From the cell containing the given text, extract its center point as [x, y] coordinate. 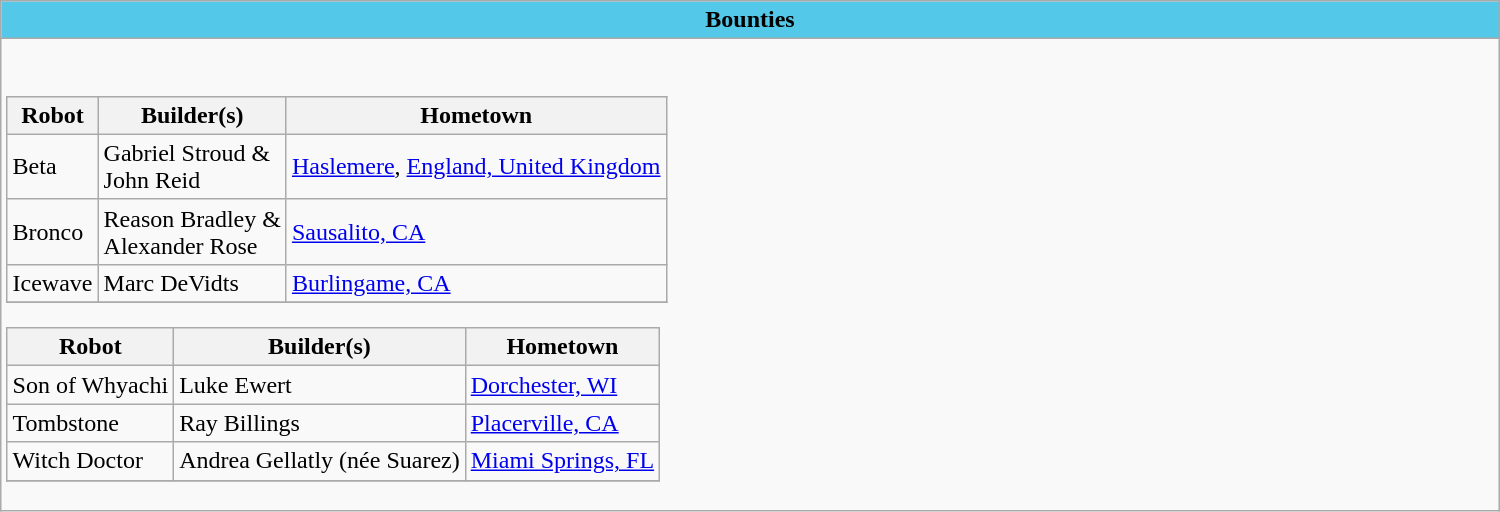
Placerville, CA [562, 423]
Icewave [52, 283]
Miami Springs, FL [562, 461]
Beta [52, 166]
Andrea Gellatly (née Suarez) [320, 461]
Reason Bradley &Alexander Rose [192, 232]
Marc DeVidts [192, 283]
Tombstone [90, 423]
Luke Ewert [320, 385]
Sausalito, CA [476, 232]
Dorchester, WI [562, 385]
Haslemere, England, United Kingdom [476, 166]
Bronco [52, 232]
Burlingame, CA [476, 283]
Ray Billings [320, 423]
Son of Whyachi [90, 385]
Bounties [750, 20]
Gabriel Stroud &John Reid [192, 166]
Witch Doctor [90, 461]
